Return [x, y] of the center of cell containing provided text 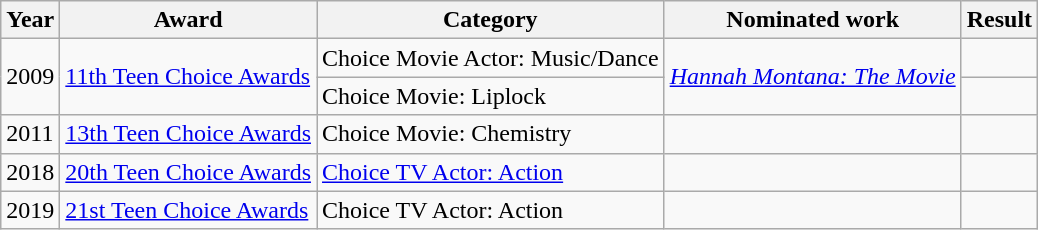
Hannah Montana: The Movie [812, 77]
Choice Movie: Chemistry [490, 134]
Award [188, 20]
20th Teen Choice Awards [188, 172]
2019 [30, 210]
Year [30, 20]
Choice Movie Actor: Music/Dance [490, 58]
2009 [30, 77]
13th Teen Choice Awards [188, 134]
Nominated work [812, 20]
Choice Movie: Liplock [490, 96]
2018 [30, 172]
11th Teen Choice Awards [188, 77]
Category [490, 20]
2011 [30, 134]
21st Teen Choice Awards [188, 210]
Result [999, 20]
